Identify which cell holds the provided text, then report its (X, Y) central coordinate. 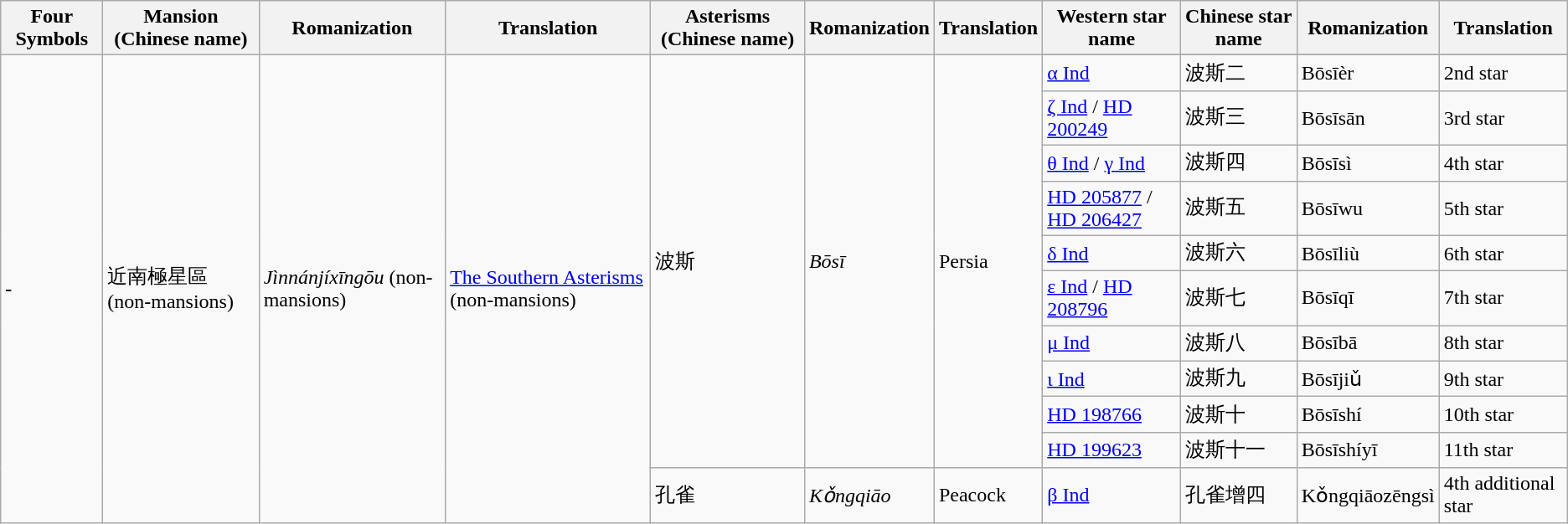
θ Ind / γ Ind (1112, 162)
7th star (1503, 298)
Mansion (Chinese name) (181, 28)
Bōsīshíyī (1368, 450)
α Ind (1112, 74)
Bōsībā (1368, 343)
Bōsīèr (1368, 74)
Western star name (1112, 28)
Bōsīliù (1368, 253)
波斯十一 (1238, 450)
β Ind (1112, 496)
HD 199623 (1112, 450)
波斯七 (1238, 298)
波斯 (728, 261)
Asterisms (Chinese name) (728, 28)
Bōsīqī (1368, 298)
Bōsīsì (1368, 162)
波斯三 (1238, 117)
波斯六 (1238, 253)
ε Ind / HD 208796 (1112, 298)
波斯四 (1238, 162)
孔雀增四 (1238, 496)
Four Symbols (52, 28)
μ Ind (1112, 343)
4th additional star (1503, 496)
9th star (1503, 378)
Kǒngqiāozēngsì (1368, 496)
The Southern Asterisms (non-mansions) (548, 289)
Persia (988, 261)
Peacock (988, 496)
孔雀 (728, 496)
11th star (1503, 450)
10th star (1503, 415)
6th star (1503, 253)
- (52, 289)
波斯八 (1238, 343)
ζ Ind / HD 200249 (1112, 117)
5th star (1503, 208)
波斯十 (1238, 415)
2nd star (1503, 74)
Kǒngqiāo (869, 496)
Bōsīshí (1368, 415)
3rd star (1503, 117)
Bōsīwu (1368, 208)
波斯九 (1238, 378)
8th star (1503, 343)
Chinese star name (1238, 28)
4th star (1503, 162)
Bōsī (869, 261)
HD 205877 / HD 206427 (1112, 208)
近南極星區 (non-mansions) (181, 289)
ι Ind (1112, 378)
波斯二 (1238, 74)
波斯五 (1238, 208)
Jìnnánjíxīngōu (non-mansions) (352, 289)
Bōsījiǔ (1368, 378)
δ Ind (1112, 253)
Bōsīsān (1368, 117)
HD 198766 (1112, 415)
